For the text-containing cell, return its midpoint in [x, y] coordinate format. 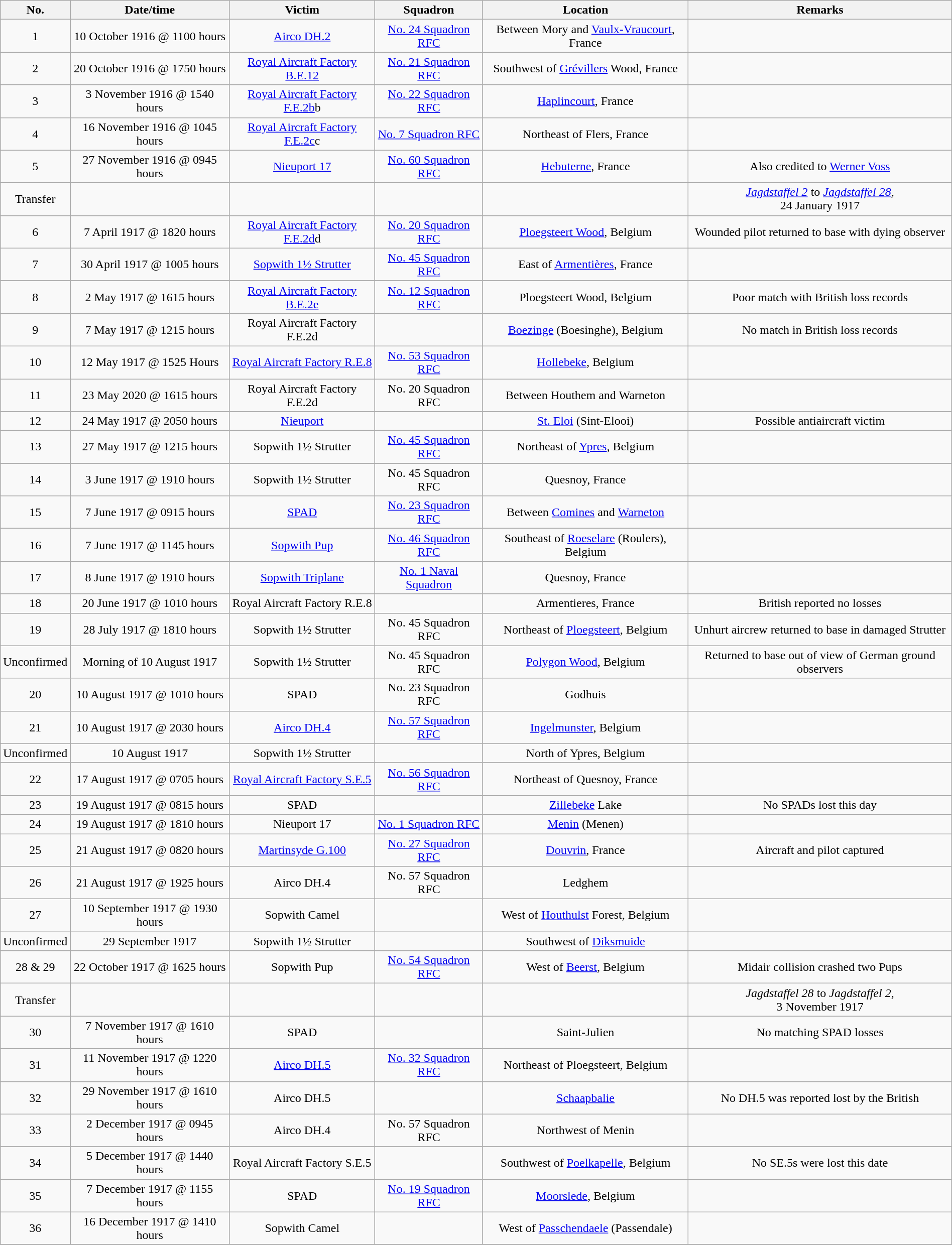
19 [35, 630]
No. 46 Squadron RFC [429, 545]
11 [35, 395]
No. 60 Squadron RFC [429, 167]
24 [35, 824]
Morning of 10 August 1917 [150, 662]
9 [35, 329]
Royal Aircraft Factory F.E.2dd [302, 232]
5 December 1917 @ 1440 hours [150, 1163]
No. 24 Squadron RFC [429, 36]
Location [585, 10]
Douvrin, France [585, 849]
Remarks [820, 10]
East of Armentières, France [585, 264]
North of Ypres, Belgium [585, 753]
No. 54 Squadron RFC [429, 967]
23 [35, 805]
19 August 1917 @ 0815 hours [150, 805]
7 June 1917 @ 0915 hours [150, 512]
3 June 1917 @ 1910 hours [150, 480]
3 November 1916 @ 1540 hours [150, 101]
25 [35, 849]
15 [35, 512]
Moorslede, Belgium [585, 1196]
No. 19 Squadron RFC [429, 1196]
27 May 1917 @ 1215 hours [150, 447]
Godhuis [585, 695]
30 [35, 1032]
West of Beerst, Belgium [585, 967]
Martinsyde G.100 [302, 849]
Royal Aircraft Factory F.E.2cc [302, 134]
22 October 1917 @ 1625 hours [150, 967]
7 November 1917 @ 1610 hours [150, 1032]
7 April 1917 @ 1820 hours [150, 232]
Boezinge (Boesinghe), Belgium [585, 329]
12 [35, 421]
Squadron [429, 10]
Midair collision crashed two Pups [820, 967]
Zillebeke Lake [585, 805]
7 December 1917 @ 1155 hours [150, 1196]
33 [35, 1131]
17 [35, 577]
20 [35, 695]
Northeast of Flers, France [585, 134]
No match in British loss records [820, 329]
No. 27 Squadron RFC [429, 849]
St. Eloi (Sint-Elooi) [585, 421]
1 [35, 36]
Unhurt aircrew returned to base in damaged Strutter [820, 630]
Ingelmunster, Belgium [585, 727]
Victim [302, 10]
Southwest of Diksmuide [585, 941]
21 [35, 727]
Date/time [150, 10]
Nieuport [302, 421]
No SE.5s were lost this date [820, 1163]
5 [35, 167]
16 November 1916 @ 1045 hours [150, 134]
No matching SPAD losses [820, 1032]
Haplincourt, France [585, 101]
28 & 29 [35, 967]
10 [35, 362]
21 August 1917 @ 1925 hours [150, 883]
3 [35, 101]
Northeast of Quesnoy, France [585, 779]
10 September 1917 @ 1930 hours [150, 916]
7 May 1917 @ 1215 hours [150, 329]
No. 1 Squadron RFC [429, 824]
Hebuterne, France [585, 167]
10 October 1916 @ 1100 hours [150, 36]
Airco DH.2 [302, 36]
Royal Aircraft Factory F.E.2bb [302, 101]
No. 32 Squadron RFC [429, 1065]
Aircraft and pilot captured [820, 849]
Poor match with British loss records [820, 297]
35 [35, 1196]
8 June 1917 @ 1910 hours [150, 577]
2 December 1917 @ 0945 hours [150, 1131]
No. 1 Naval Squadron [429, 577]
34 [35, 1163]
32 [35, 1097]
8 [35, 297]
Southwest of Poelkapelle, Belgium [585, 1163]
Returned to base out of view of German ground observers [820, 662]
Saint-Julien [585, 1032]
7 [35, 264]
10 August 1917 @ 2030 hours [150, 727]
Between Mory and Vaulx-Vraucourt, France [585, 36]
No. [35, 10]
17 August 1917 @ 0705 hours [150, 779]
2 [35, 68]
Armentieres, France [585, 603]
Sopwith Triplane [302, 577]
Northwest of Menin [585, 1131]
16 December 1917 @ 1410 hours [150, 1228]
30 April 1917 @ 1005 hours [150, 264]
Between Houthem and Warneton [585, 395]
Northeast of Ypres, Belgium [585, 447]
23 May 2020 @ 1615 hours [150, 395]
20 June 1917 @ 1010 hours [150, 603]
Also credited to Werner Voss [820, 167]
4 [35, 134]
Wounded pilot returned to base with dying observer [820, 232]
Hollebeke, Belgium [585, 362]
18 [35, 603]
24 May 1917 @ 2050 hours [150, 421]
Southwest of Grévillers Wood, France [585, 68]
British reported no losses [820, 603]
6 [35, 232]
No. 22 Squadron RFC [429, 101]
No DH.5 was reported lost by the British [820, 1097]
Jagdstaffel 28 to Jagdstaffel 2, 3 November 1917 [820, 1000]
29 November 1917 @ 1610 hours [150, 1097]
16 [35, 545]
West of Houthulst Forest, Belgium [585, 916]
36 [35, 1228]
22 [35, 779]
No. 7 Squadron RFC [429, 134]
No. 56 Squadron RFC [429, 779]
2 May 1917 @ 1615 hours [150, 297]
Between Comines and Warneton [585, 512]
No SPADs lost this day [820, 805]
13 [35, 447]
12 May 1917 @ 1525 Hours [150, 362]
11 November 1917 @ 1220 hours [150, 1065]
14 [35, 480]
28 July 1917 @ 1810 hours [150, 630]
10 August 1917 @ 1010 hours [150, 695]
31 [35, 1065]
No. 12 Squadron RFC [429, 297]
Possible antiaircraft victim [820, 421]
No. 53 Squadron RFC [429, 362]
Southeast of Roeselare (Roulers), Belgium [585, 545]
26 [35, 883]
Ledghem [585, 883]
Schaapbalie [585, 1097]
Menin (Menen) [585, 824]
Royal Aircraft Factory B.E.12 [302, 68]
29 September 1917 [150, 941]
Royal Aircraft Factory B.E.2e [302, 297]
10 August 1917 [150, 753]
Jagdstaffel 2 to Jagdstaffel 28, 24 January 1917 [820, 199]
27 November 1916 @ 0945 hours [150, 167]
7 June 1917 @ 1145 hours [150, 545]
West of Passchendaele (Passendale) [585, 1228]
Polygon Wood, Belgium [585, 662]
20 October 1916 @ 1750 hours [150, 68]
27 [35, 916]
19 August 1917 @ 1810 hours [150, 824]
21 August 1917 @ 0820 hours [150, 849]
No. 21 Squadron RFC [429, 68]
